Output the [X, Y] coordinate of the center of the cell containing the given text.  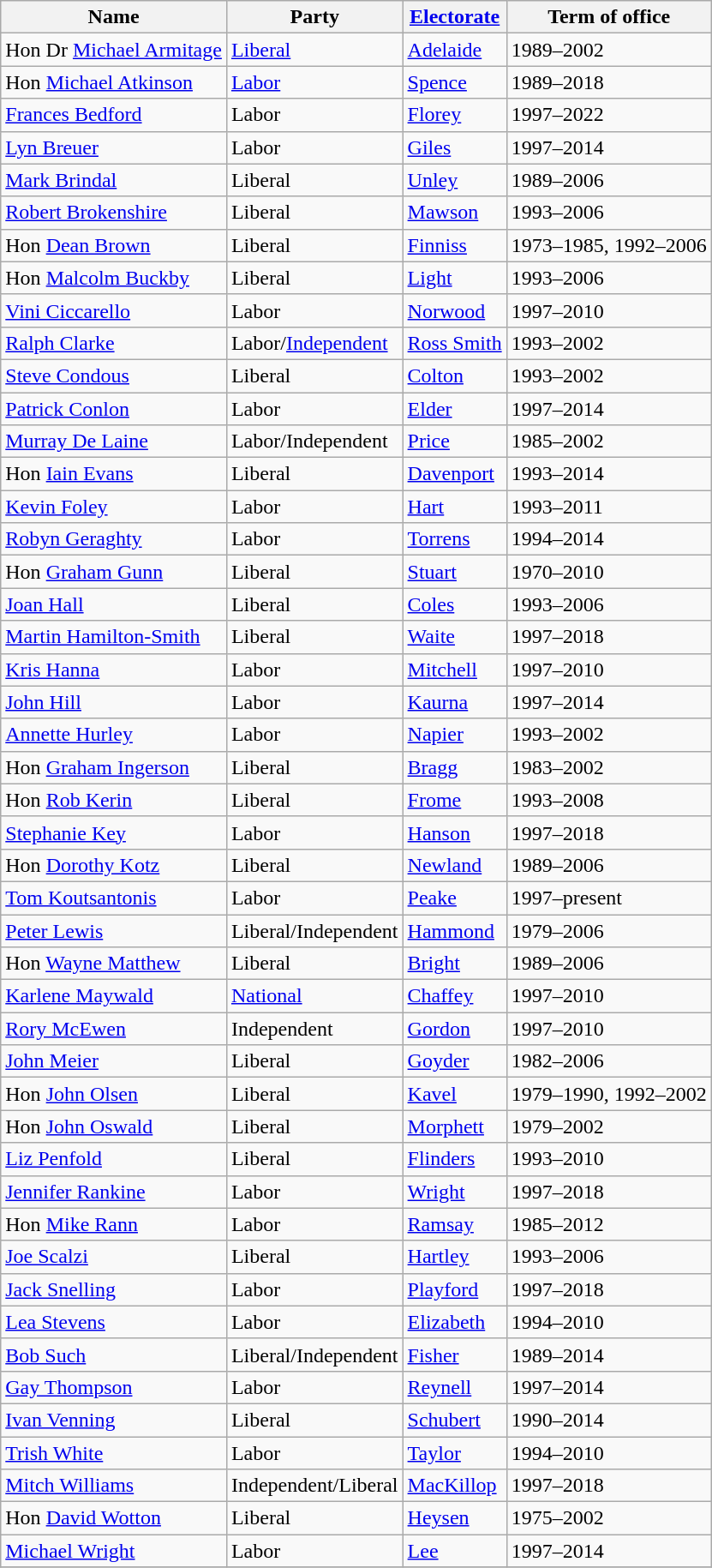
Ralph Clarke [114, 343]
Hon Dean Brown [114, 245]
Ivan Venning [114, 1420]
Stephanie Key [114, 832]
1990–2014 [608, 1420]
Hon Rob Kerin [114, 800]
Bright [454, 964]
Jennifer Rankine [114, 1192]
Hon David Wotton [114, 1518]
Torrens [454, 539]
1973–1985, 1992–2006 [608, 245]
Heysen [454, 1518]
1975–2002 [608, 1518]
Hon Dr Michael Armitage [114, 50]
1979–2002 [608, 1126]
Fisher [454, 1355]
1989–2018 [608, 82]
Giles [454, 147]
1997–2022 [608, 115]
Frome [454, 800]
National [314, 996]
John Hill [114, 702]
Hammond [454, 930]
1989–2014 [608, 1355]
Karlene Maywald [114, 996]
John Meier [114, 1061]
Chaffey [454, 996]
Annette Hurley [114, 735]
Ramsay [454, 1224]
Stuart [454, 572]
Newland [454, 865]
Unley [454, 180]
Price [454, 442]
Colton [454, 375]
Hon Mike Rann [114, 1224]
Hon Graham Gunn [114, 572]
Gay Thompson [114, 1387]
1985–2012 [608, 1224]
Elizabeth [454, 1322]
Vini Ciccarello [114, 310]
Taylor [454, 1453]
Liz Penfold [114, 1159]
Hon Malcolm Buckby [114, 278]
1997–present [608, 898]
Hon John Oswald [114, 1126]
Joe Scalzi [114, 1257]
Hon Michael Atkinson [114, 82]
1993–2010 [608, 1159]
Florey [454, 115]
Rory McEwen [114, 1029]
Flinders [454, 1159]
Spence [454, 82]
Lyn Breuer [114, 147]
1985–2002 [608, 442]
Finniss [454, 245]
Norwood [454, 310]
Hon Wayne Matthew [114, 964]
1993–2011 [608, 507]
Gordon [454, 1029]
Reynell [454, 1387]
Robert Brokenshire [114, 213]
Ross Smith [454, 343]
Schubert [454, 1420]
Mitch Williams [114, 1486]
Jack Snelling [114, 1289]
Peake [454, 898]
Light [454, 278]
1989–2002 [608, 50]
1983–2002 [608, 767]
1994–2014 [608, 539]
Wright [454, 1192]
Waite [454, 637]
Hart [454, 507]
Mitchell [454, 670]
1982–2006 [608, 1061]
Martin Hamilton-Smith [114, 637]
Hon Iain Evans [114, 474]
Mark Brindal [114, 180]
Coles [454, 604]
Goyder [454, 1061]
Michael Wright [114, 1551]
Steve Condous [114, 375]
Peter Lewis [114, 930]
Patrick Conlon [114, 409]
Joan Hall [114, 604]
Hon John Olsen [114, 1094]
Hartley [454, 1257]
Kavel [454, 1094]
Hon Graham Ingerson [114, 767]
Kaurna [454, 702]
1993–2008 [608, 800]
Name [114, 17]
Robyn Geraghty [114, 539]
Murray De Laine [114, 442]
Hon Dorothy Kotz [114, 865]
Bragg [454, 767]
1979–1990, 1992–2002 [608, 1094]
Lea Stevens [114, 1322]
Independent/Liberal [314, 1486]
Lee [454, 1551]
1993–2014 [608, 474]
Davenport [454, 474]
Trish White [114, 1453]
Morphett [454, 1126]
Hanson [454, 832]
Kevin Foley [114, 507]
Bob Such [114, 1355]
Playford [454, 1289]
Party [314, 17]
Adelaide [454, 50]
Tom Koutsantonis [114, 898]
MacKillop [454, 1486]
Term of office [608, 17]
Elder [454, 409]
Mawson [454, 213]
Independent [314, 1029]
Electorate [454, 17]
Frances Bedford [114, 115]
1970–2010 [608, 572]
1979–2006 [608, 930]
Napier [454, 735]
Kris Hanna [114, 670]
